Return the (x, y) coordinate for the center point of the cell that contains the specified text.  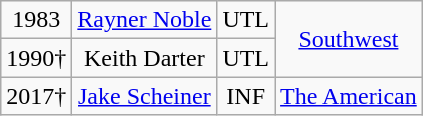
INF (246, 96)
1990† (36, 58)
The American (349, 96)
2017† (36, 96)
1983 (36, 20)
Jake Scheiner (144, 96)
Southwest (349, 39)
Rayner Noble (144, 20)
Keith Darter (144, 58)
